Detect which cell encompasses the target text, then output its [x, y] center coordinate. 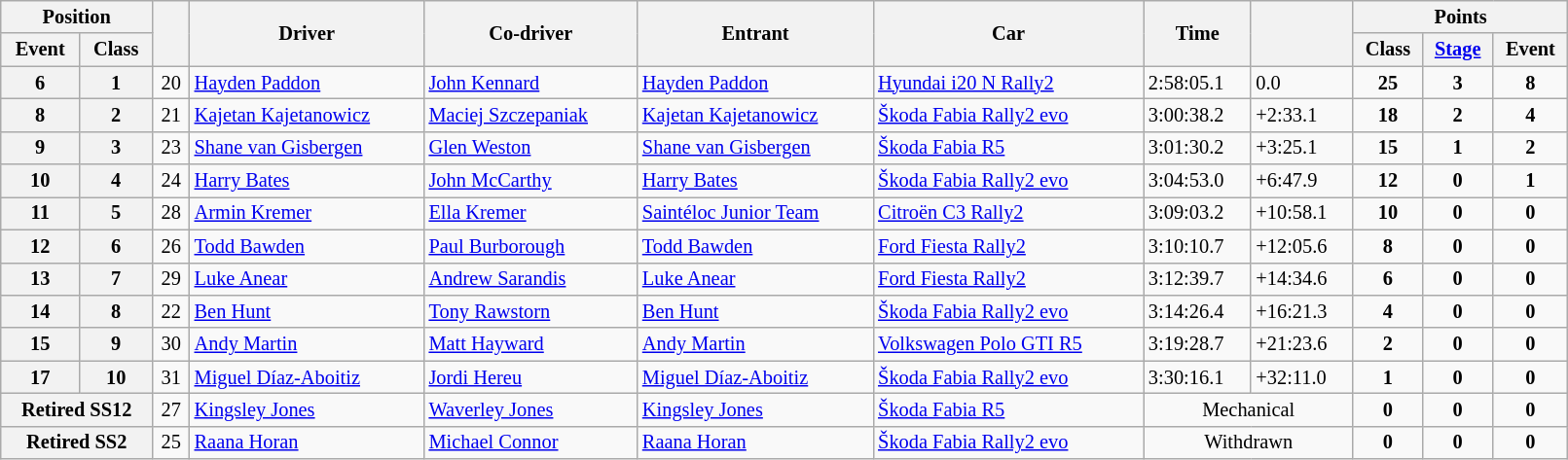
11 [41, 213]
3:12:39.7 [1197, 279]
Glen Weston [531, 148]
13 [41, 279]
3:10:10.7 [1197, 246]
+14:34.6 [1302, 279]
Andrew Sarandis [531, 279]
Maciej Szczepaniak [531, 115]
22 [171, 311]
Points [1460, 17]
Retired SS12 [77, 409]
24 [171, 181]
John McCarthy [531, 181]
20 [171, 83]
Matt Hayward [531, 344]
+3:25.1 [1302, 148]
0.0 [1302, 83]
Waverley Jones [531, 409]
Stage [1457, 50]
Driver [308, 33]
Ella Kremer [531, 213]
+6:47.9 [1302, 181]
3:01:30.2 [1197, 148]
+2:33.1 [1302, 115]
17 [41, 377]
Volkswagen Polo GTI R5 [1008, 344]
2:58:05.1 [1197, 83]
Entrant [755, 33]
28 [171, 213]
27 [171, 409]
3:09:03.2 [1197, 213]
5 [117, 213]
Citroën C3 Rally2 [1008, 213]
29 [171, 279]
3:30:16.1 [1197, 377]
Withdrawn [1248, 442]
14 [41, 311]
+32:11.0 [1302, 377]
+12:05.6 [1302, 246]
+21:23.6 [1302, 344]
Position [77, 17]
3:19:28.7 [1197, 344]
+16:21.3 [1302, 311]
Michael Connor [531, 442]
21 [171, 115]
31 [171, 377]
Mechanical [1248, 409]
Co-driver [531, 33]
7 [117, 279]
Jordi Hereu [531, 377]
18 [1388, 115]
23 [171, 148]
John Kennard [531, 83]
Paul Burborough [531, 246]
3:14:26.4 [1197, 311]
Armin Kremer [308, 213]
3:04:53.0 [1197, 181]
Retired SS2 [77, 442]
Tony Rawstorn [531, 311]
Car [1008, 33]
Time [1197, 33]
26 [171, 246]
Saintéloc Junior Team [755, 213]
3:00:38.2 [1197, 115]
+10:58.1 [1302, 213]
30 [171, 344]
Hyundai i20 N Rally2 [1008, 83]
